For the text-containing cell, return its midpoint in (x, y) coordinate format. 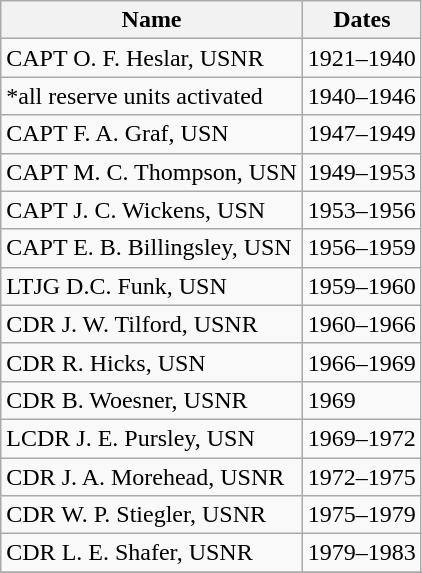
CAPT E. B. Billingsley, USN (152, 248)
CDR W. P. Stiegler, USNR (152, 515)
*all reserve units activated (152, 96)
1953–1956 (362, 210)
Name (152, 20)
1956–1959 (362, 248)
CDR L. E. Shafer, USNR (152, 553)
1947–1949 (362, 134)
1949–1953 (362, 172)
CDR J. W. Tilford, USNR (152, 324)
1966–1969 (362, 362)
1969–1972 (362, 438)
LTJG D.C. Funk, USN (152, 286)
CDR B. Woesner, USNR (152, 400)
1960–1966 (362, 324)
1959–1960 (362, 286)
CDR J. A. Morehead, USNR (152, 477)
Dates (362, 20)
CAPT F. A. Graf, USN (152, 134)
1921–1940 (362, 58)
CAPT O. F. Heslar, USNR (152, 58)
1979–1983 (362, 553)
1975–1979 (362, 515)
CDR R. Hicks, USN (152, 362)
1969 (362, 400)
LCDR J. E. Pursley, USN (152, 438)
1940–1946 (362, 96)
1972–1975 (362, 477)
CAPT J. C. Wickens, USN (152, 210)
CAPT M. C. Thompson, USN (152, 172)
